For the text-containing cell, return its midpoint in [x, y] coordinate format. 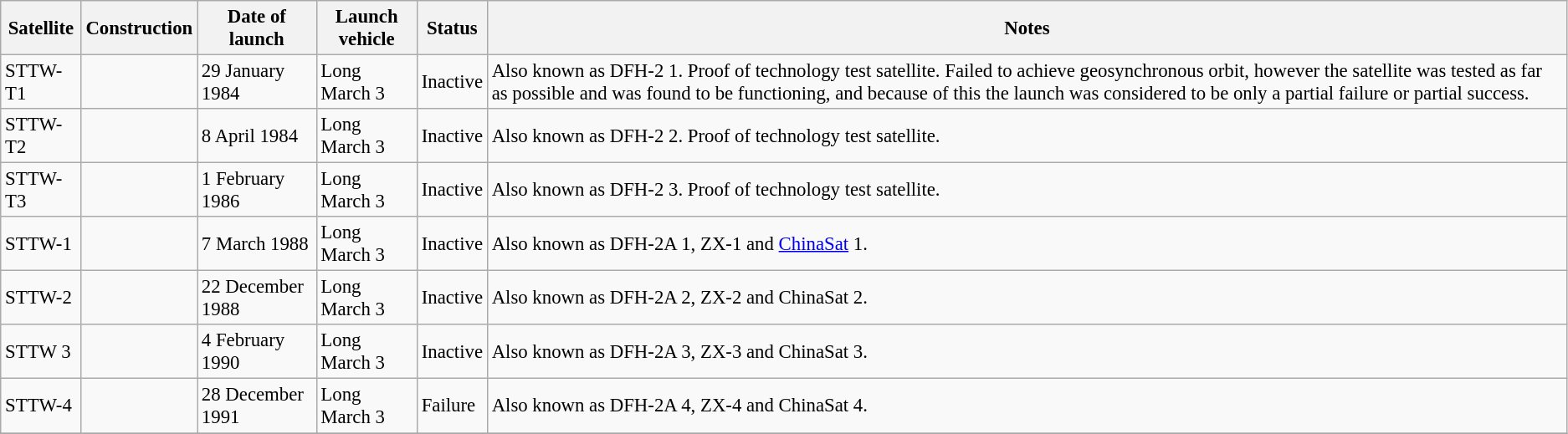
Status [452, 28]
Also known as DFH-2 2. Proof of technology test satellite. [1027, 135]
STTW-1 [41, 244]
STTW-2 [41, 298]
Also known as DFH-2A 1, ZX-1 and ChinaSat 1. [1027, 244]
7 March 1988 [258, 244]
Notes [1027, 28]
1 February 1986 [258, 191]
Date of launch [258, 28]
4 February 1990 [258, 351]
Satellite [41, 28]
Also known as DFH-2A 4, ZX-4 and ChinaSat 4. [1027, 406]
29 January 1984 [258, 82]
STTW-4 [41, 406]
Also known as DFH-2 3. Proof of technology test satellite. [1027, 191]
STTW-T3 [41, 191]
Also known as DFH-2A 3, ZX-3 and ChinaSat 3. [1027, 351]
28 December 1991 [258, 406]
STTW-T1 [41, 82]
8 April 1984 [258, 135]
STTW-T2 [41, 135]
STTW 3 [41, 351]
Also known as DFH-2A 2, ZX-2 and ChinaSat 2. [1027, 298]
22 December 1988 [258, 298]
Failure [452, 406]
Launch vehicle [366, 28]
Construction [139, 28]
